Provide the (X, Y) coordinate of the cell's center where the given text is located.  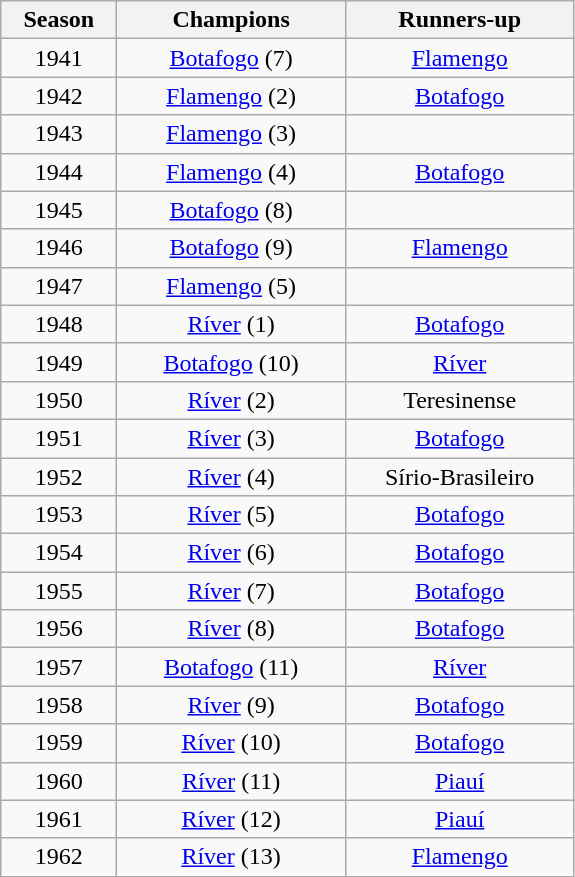
Teresinense (460, 400)
Ríver (9) (232, 705)
Ríver (11) (232, 781)
1941 (59, 58)
Botafogo (9) (232, 248)
1956 (59, 629)
Flamengo (5) (232, 286)
1958 (59, 705)
1959 (59, 743)
1957 (59, 667)
1943 (59, 134)
Ríver (4) (232, 477)
Ríver (1) (232, 324)
1953 (59, 515)
Botafogo (11) (232, 667)
Sírio-Brasileiro (460, 477)
1944 (59, 172)
Ríver (3) (232, 438)
1952 (59, 477)
1954 (59, 553)
1946 (59, 248)
Botafogo (7) (232, 58)
1962 (59, 857)
Champions (232, 20)
Ríver (8) (232, 629)
1949 (59, 362)
Ríver (10) (232, 743)
Ríver (13) (232, 857)
1960 (59, 781)
1945 (59, 210)
1961 (59, 819)
Ríver (7) (232, 591)
Flamengo (2) (232, 96)
Botafogo (8) (232, 210)
1955 (59, 591)
Flamengo (4) (232, 172)
Season (59, 20)
Ríver (12) (232, 819)
1951 (59, 438)
Botafogo (10) (232, 362)
1950 (59, 400)
1948 (59, 324)
Ríver (6) (232, 553)
Flamengo (3) (232, 134)
1942 (59, 96)
1947 (59, 286)
Ríver (2) (232, 400)
Runners-up (460, 20)
Ríver (5) (232, 515)
